Return [x, y] of the center of cell containing provided text 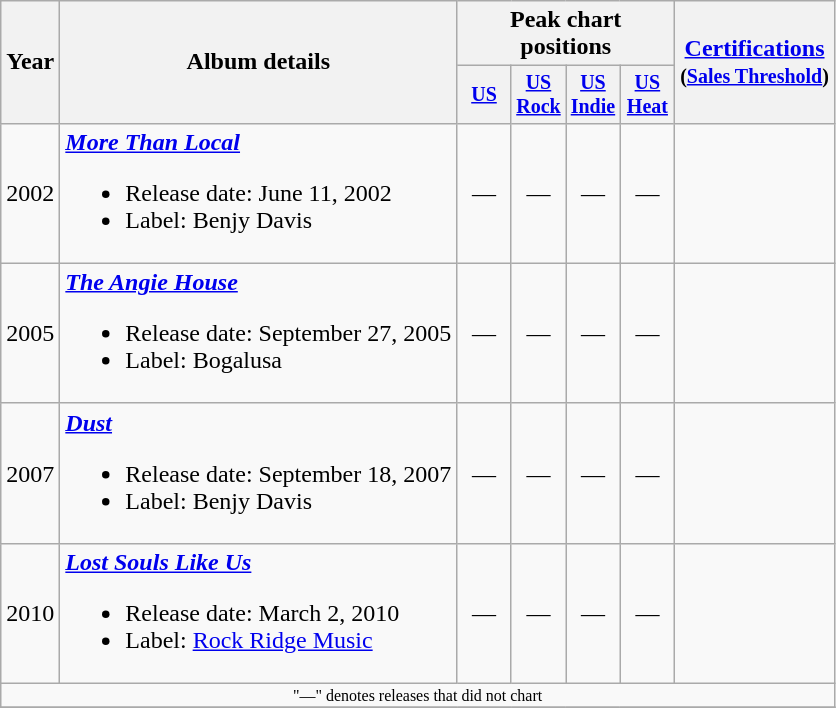
Year [30, 62]
2005 [30, 333]
"—" denotes releases that did not chart [418, 696]
US Indie [593, 94]
More Than LocalRelease date: June 11, 2002Label: Benjy Davis [258, 193]
US Heat [647, 94]
2010 [30, 613]
Certifications(Sales Threshold) [755, 62]
Album details [258, 62]
2007 [30, 473]
Lost Souls Like UsRelease date: March 2, 2010Label: Rock Ridge Music [258, 613]
DustRelease date: September 18, 2007Label: Benjy Davis [258, 473]
US [484, 94]
2002 [30, 193]
The Angie HouseRelease date: September 27, 2005Label: Bogalusa [258, 333]
US Rock [538, 94]
Peak chart positions [566, 34]
